Locate the cell with the specified text and output its (x, y) center coordinate. 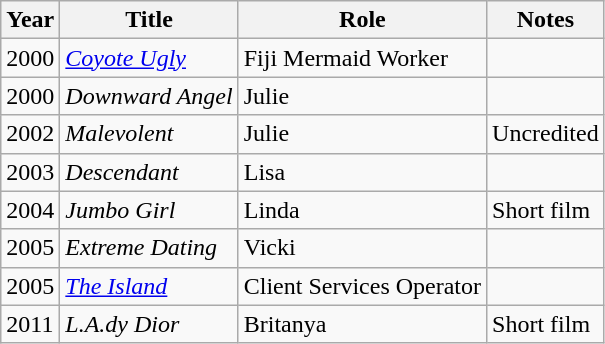
Linda (362, 210)
Britanya (362, 324)
Notes (546, 20)
Malevolent (149, 134)
Downward Angel (149, 96)
Fiji Mermaid Worker (362, 58)
Jumbo Girl (149, 210)
Year (30, 20)
The Island (149, 286)
2003 (30, 172)
Coyote Ugly (149, 58)
2004 (30, 210)
2002 (30, 134)
Extreme Dating (149, 248)
Lisa (362, 172)
Role (362, 20)
Title (149, 20)
Vicki (362, 248)
Client Services Operator (362, 286)
Uncredited (546, 134)
L.A.dy Dior (149, 324)
Descendant (149, 172)
2011 (30, 324)
